Return the [x, y] coordinate for the center point of the cell that contains the specified text.  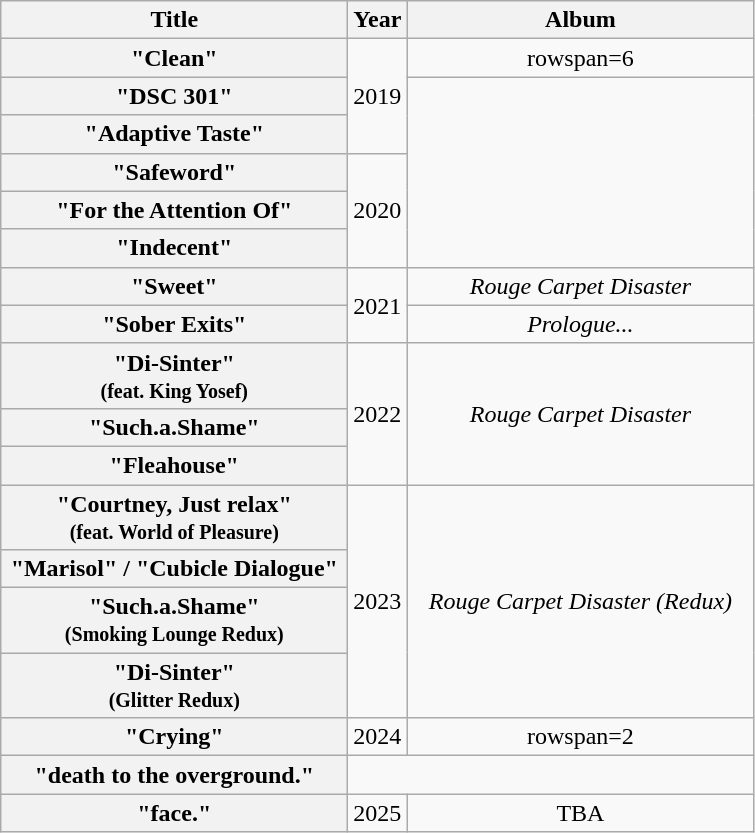
"Safeword" [174, 172]
"Indecent" [174, 248]
2024 [378, 737]
"Fleahouse" [174, 465]
rowspan=6 [580, 58]
Year [378, 20]
"Crying" [174, 737]
2021 [378, 305]
"Such.a.Shame" [174, 427]
Album [580, 20]
"Such.a.Shame"(Smoking Lounge Redux) [174, 620]
TBA [580, 813]
rowspan=2 [580, 737]
2019 [378, 96]
2022 [378, 414]
"Di-Sinter"(Glitter Redux) [174, 686]
"Sober Exits" [174, 324]
2025 [378, 813]
"For the Attention Of" [174, 210]
"DSC 301" [174, 96]
Prologue... [580, 324]
Rouge Carpet Disaster (Redux) [580, 600]
"death to the overground." [174, 775]
2023 [378, 600]
"Sweet" [174, 286]
Title [174, 20]
"Adaptive Taste" [174, 134]
"Courtney, Just relax"(feat. World of Pleasure) [174, 516]
"face." [174, 813]
"Di-Sinter"(feat. King Yosef) [174, 376]
2020 [378, 210]
"Clean" [174, 58]
"Marisol" / "Cubicle Dialogue" [174, 569]
